Identify which cell holds the provided text, then report its (X, Y) central coordinate. 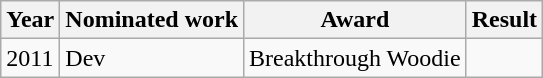
2011 (30, 58)
Breakthrough Woodie (356, 58)
Year (30, 20)
Dev (152, 58)
Award (356, 20)
Result (504, 20)
Nominated work (152, 20)
